Find where the given text appears and provide that cell's center as [X, Y] coordinate. 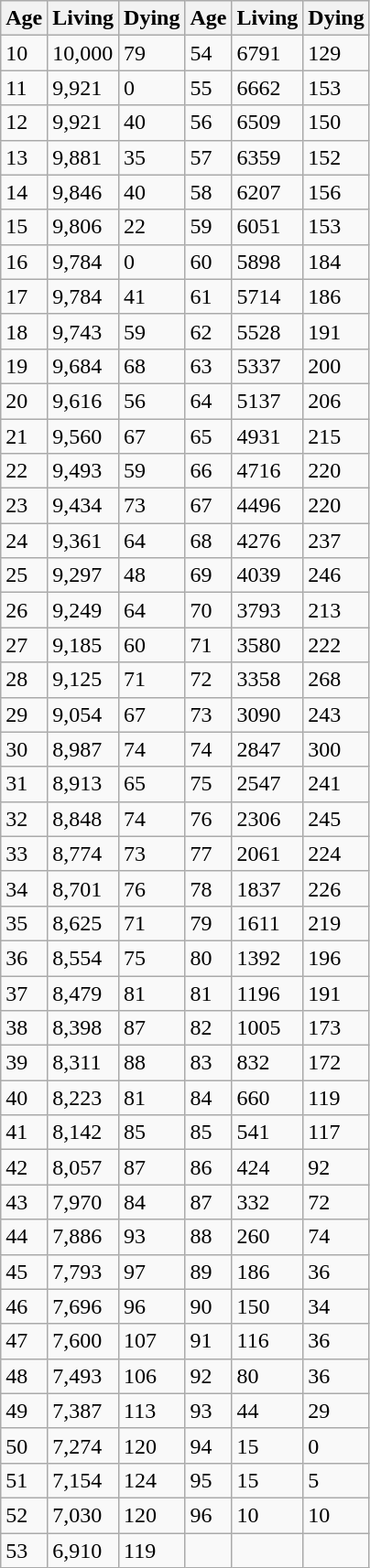
107 [152, 1341]
91 [209, 1341]
7,493 [83, 1376]
6359 [267, 157]
89 [209, 1272]
9,616 [83, 401]
58 [209, 192]
17 [24, 296]
6207 [267, 192]
1196 [267, 993]
45 [24, 1272]
200 [336, 366]
224 [336, 854]
9,806 [83, 227]
8,223 [83, 1098]
152 [336, 157]
1392 [267, 958]
226 [336, 888]
21 [24, 436]
52 [24, 1515]
55 [209, 88]
39 [24, 1063]
173 [336, 1028]
4716 [267, 471]
5137 [267, 401]
6662 [267, 88]
7,600 [83, 1341]
8,398 [83, 1028]
424 [267, 1167]
19 [24, 366]
28 [24, 680]
7,886 [83, 1237]
246 [336, 575]
832 [267, 1063]
172 [336, 1063]
18 [24, 331]
1005 [267, 1028]
241 [336, 784]
660 [267, 1098]
9,560 [83, 436]
57 [209, 157]
63 [209, 366]
95 [209, 1480]
6509 [267, 123]
5 [336, 1480]
42 [24, 1167]
10,000 [83, 53]
37 [24, 993]
3793 [267, 610]
9,434 [83, 506]
70 [209, 610]
82 [209, 1028]
9,846 [83, 192]
9,684 [83, 366]
3358 [267, 680]
32 [24, 819]
4931 [267, 436]
9,185 [83, 645]
268 [336, 680]
47 [24, 1341]
332 [267, 1202]
43 [24, 1202]
3090 [267, 714]
260 [267, 1237]
31 [24, 784]
9,493 [83, 471]
8,142 [83, 1133]
97 [152, 1272]
61 [209, 296]
243 [336, 714]
245 [336, 819]
33 [24, 854]
51 [24, 1480]
8,479 [83, 993]
2306 [267, 819]
237 [336, 541]
27 [24, 645]
4276 [267, 541]
11 [24, 88]
1611 [267, 923]
69 [209, 575]
23 [24, 506]
8,554 [83, 958]
222 [336, 645]
300 [336, 749]
12 [24, 123]
541 [267, 1133]
9,054 [83, 714]
7,154 [83, 1480]
7,793 [83, 1272]
4496 [267, 506]
116 [267, 1341]
196 [336, 958]
8,057 [83, 1167]
94 [209, 1445]
16 [24, 262]
219 [336, 923]
77 [209, 854]
9,297 [83, 575]
7,274 [83, 1445]
206 [336, 401]
5714 [267, 296]
26 [24, 610]
156 [336, 192]
3580 [267, 645]
86 [209, 1167]
50 [24, 1445]
7,696 [83, 1306]
7,030 [83, 1515]
66 [209, 471]
78 [209, 888]
54 [209, 53]
62 [209, 331]
4039 [267, 575]
213 [336, 610]
9,125 [83, 680]
5337 [267, 366]
1837 [267, 888]
8,913 [83, 784]
117 [336, 1133]
5898 [267, 262]
8,848 [83, 819]
38 [24, 1028]
2547 [267, 784]
8,625 [83, 923]
6051 [267, 227]
83 [209, 1063]
9,881 [83, 157]
49 [24, 1411]
113 [152, 1411]
53 [24, 1551]
30 [24, 749]
106 [152, 1376]
215 [336, 436]
184 [336, 262]
6,910 [83, 1551]
46 [24, 1306]
7,387 [83, 1411]
9,249 [83, 610]
25 [24, 575]
14 [24, 192]
2061 [267, 854]
8,701 [83, 888]
129 [336, 53]
5528 [267, 331]
13 [24, 157]
9,361 [83, 541]
8,774 [83, 854]
8,987 [83, 749]
90 [209, 1306]
8,311 [83, 1063]
2847 [267, 749]
7,970 [83, 1202]
9,743 [83, 331]
124 [152, 1480]
20 [24, 401]
24 [24, 541]
6791 [267, 53]
